Determine the [X, Y] coordinate at the center of the cell enclosing the given text.  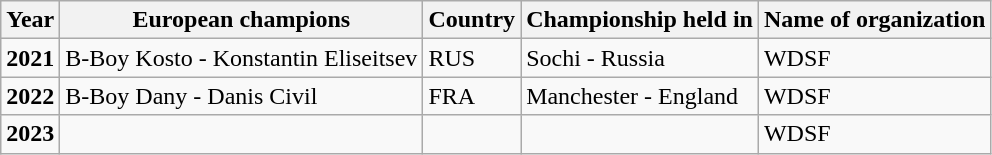
Year [30, 20]
2023 [30, 134]
Championship held in [640, 20]
European champions [242, 20]
B-Boy Kosto - Konstantin Eliseitsev [242, 58]
2022 [30, 96]
Manchester - England [640, 96]
Name of organization [874, 20]
Country [472, 20]
2021 [30, 58]
B-Boy Dany - Danis Civil [242, 96]
Sochi - Russia [640, 58]
FRA [472, 96]
RUS [472, 58]
